Find where the given text appears and provide that cell's center as (x, y) coordinate. 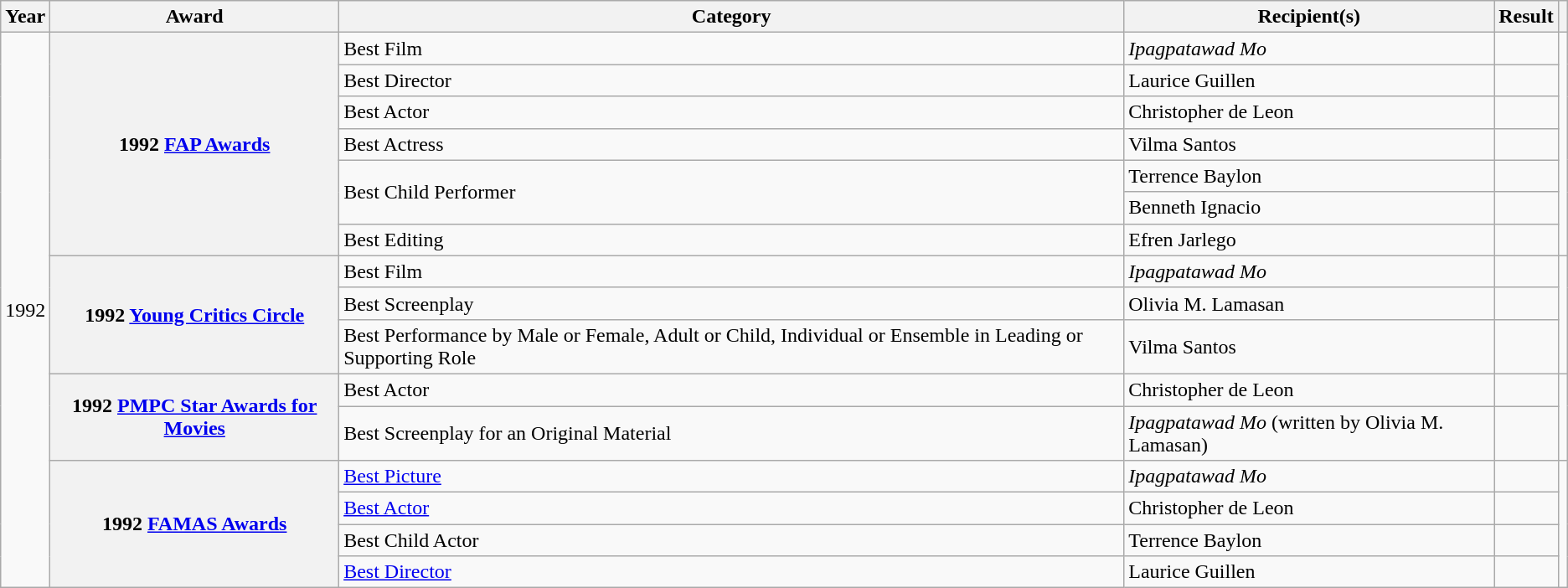
1992 Young Critics Circle (194, 315)
1992 FAMAS Awards (194, 524)
Best Editing (732, 240)
1992 FAP Awards (194, 144)
Best Screenplay (732, 303)
Best Child Actor (732, 540)
Efren Jarlego (1309, 240)
Best Performance by Male or Female, Adult or Child, Individual or Ensemble in Leading or Supporting Role (732, 347)
Ipagpatawad Mo (written by Olivia M. Lamasan) (1309, 432)
Result (1526, 17)
Category (732, 17)
Best Screenplay for an Original Material (732, 432)
Benneth Ignacio (1309, 208)
Year (25, 17)
1992 PMPC Star Awards for Movies (194, 417)
Best Child Performer (732, 192)
Award (194, 17)
Best Actress (732, 144)
Olivia M. Lamasan (1309, 303)
Best Picture (732, 477)
1992 (25, 310)
Recipient(s) (1309, 17)
